Extract the (x, y) coordinate from the center of the cell holding the provided text.  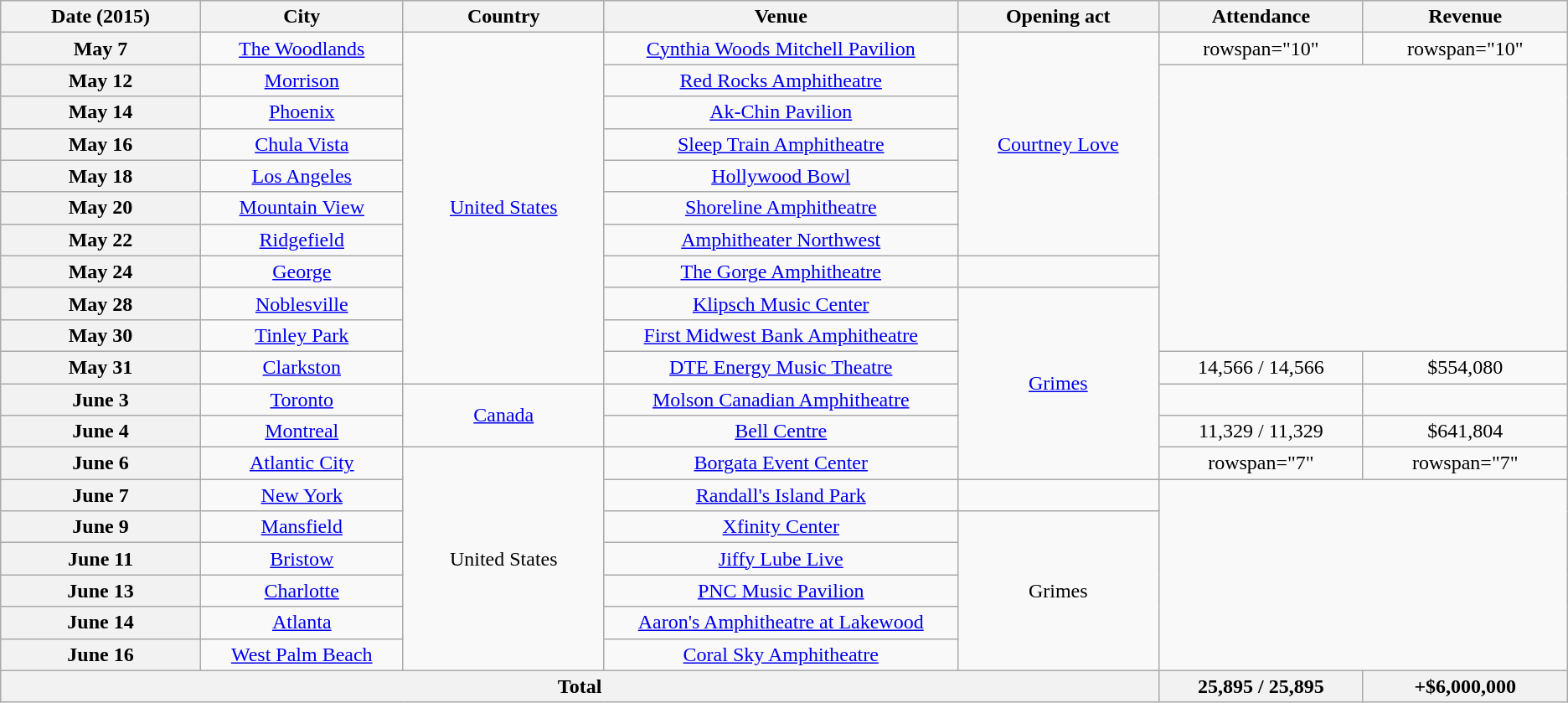
June 14 (101, 623)
Sleep Train Amphitheatre (781, 144)
Clarkston (302, 367)
The Woodlands (302, 49)
The Gorge Amphitheatre (781, 271)
Ak-Chin Pavilion (781, 112)
New York (302, 495)
May 30 (101, 335)
Attendance (1261, 17)
City (302, 17)
Canada (503, 416)
Randall's Island Park (781, 495)
Morrison (302, 80)
West Palm Beach (302, 654)
George (302, 271)
Noblesville (302, 303)
Aaron's Amphitheatre at Lakewood (781, 623)
Bell Centre (781, 432)
First Midwest Bank Amphitheatre (781, 335)
Mountain View (302, 208)
Bristow (302, 559)
Atlantic City (302, 463)
14,566 / 14,566 (1261, 367)
Mansfield (302, 527)
Klipsch Music Center (781, 303)
June 16 (101, 654)
DTE Energy Music Theatre (781, 367)
Borgata Event Center (781, 463)
May 12 (101, 80)
Opening act (1058, 17)
11,329 / 11,329 (1261, 432)
May 22 (101, 240)
Hollywood Bowl (781, 176)
June 13 (101, 591)
June 6 (101, 463)
25,895 / 25,895 (1261, 686)
Montreal (302, 432)
Courtney Love (1058, 144)
Molson Canadian Amphitheatre (781, 400)
Charlotte (302, 591)
Venue (781, 17)
Amphitheater Northwest (781, 240)
Xfinity Center (781, 527)
Ridgefield (302, 240)
June 7 (101, 495)
May 28 (101, 303)
June 9 (101, 527)
PNC Music Pavilion (781, 591)
Phoenix (302, 112)
Jiffy Lube Live (781, 559)
May 16 (101, 144)
June 3 (101, 400)
Shoreline Amphitheatre (781, 208)
May 24 (101, 271)
May 7 (101, 49)
$554,080 (1465, 367)
May 18 (101, 176)
Red Rocks Amphitheatre (781, 80)
Total (580, 686)
Coral Sky Amphitheatre (781, 654)
Date (2015) (101, 17)
June 4 (101, 432)
Country (503, 17)
Chula Vista (302, 144)
$641,804 (1465, 432)
Los Angeles (302, 176)
Tinley Park (302, 335)
May 31 (101, 367)
Toronto (302, 400)
May 14 (101, 112)
Cynthia Woods Mitchell Pavilion (781, 49)
May 20 (101, 208)
+$6,000,000 (1465, 686)
June 11 (101, 559)
Revenue (1465, 17)
Atlanta (302, 623)
